Return [x, y] of the center of cell containing provided text 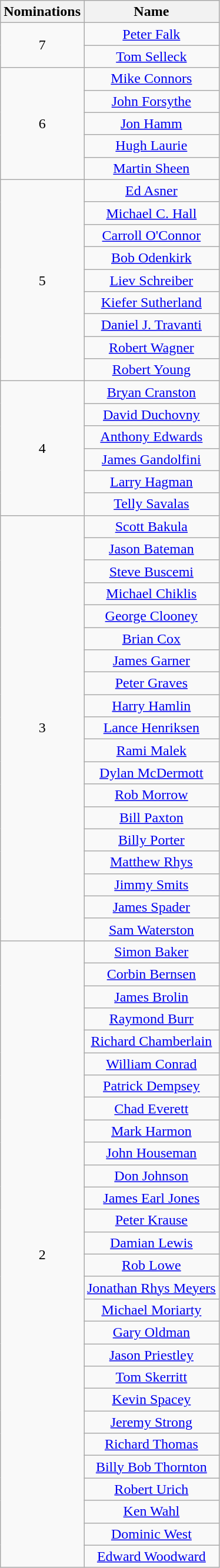
Daniel J. Travanti [151, 325]
Name [151, 12]
Harry Hamlin [151, 706]
James Spader [151, 907]
Michael Chiklis [151, 593]
Bryan Cranston [151, 392]
Robert Wagner [151, 348]
3 [42, 728]
James Gandolfini [151, 459]
Nominations [42, 12]
Tom Selleck [151, 56]
Liev Schreiber [151, 281]
Peter Falk [151, 34]
Telly Savalas [151, 504]
Dominic West [151, 1534]
Lance Henriksen [151, 728]
Billy Bob Thornton [151, 1467]
Robert Young [151, 370]
Bob Odenkirk [151, 258]
Carroll O'Connor [151, 235]
Bill Paxton [151, 818]
Patrick Dempsey [151, 1086]
Anthony Edwards [151, 437]
4 [42, 448]
Brian Cox [151, 638]
Jonathan Rhys Meyers [151, 1287]
Peter Graves [151, 683]
Larry Hagman [151, 482]
Richard Chamberlain [151, 1042]
Dylan McDermott [151, 773]
Mike Connors [151, 79]
Michael Moriarty [151, 1310]
Chad Everett [151, 1109]
Kevin Spacey [151, 1400]
Matthew Rhys [151, 862]
Sam Waterston [151, 929]
James Garner [151, 661]
Simon Baker [151, 952]
Jason Bateman [151, 549]
Martin Sheen [151, 168]
Billy Porter [151, 840]
Kiefer Sutherland [151, 303]
Damian Lewis [151, 1243]
Jimmy Smits [151, 885]
7 [42, 45]
Ken Wahl [151, 1512]
Raymond Burr [151, 1019]
Hugh Laurie [151, 146]
John Forsythe [151, 101]
George Clooney [151, 616]
Jeremy Strong [151, 1422]
Steve Buscemi [151, 571]
David Duchovny [151, 415]
5 [42, 280]
2 [42, 1254]
James Earl Jones [151, 1198]
William Conrad [151, 1064]
Richard Thomas [151, 1444]
Robert Urich [151, 1489]
Corbin Bernsen [151, 974]
Gary Oldman [151, 1332]
John Houseman [151, 1153]
Rob Lowe [151, 1265]
Jason Priestley [151, 1355]
Mark Harmon [151, 1131]
Rami Malek [151, 750]
Tom Skerritt [151, 1377]
Rob Morrow [151, 795]
Edward Woodward [151, 1556]
Michael C. Hall [151, 213]
Don Johnson [151, 1176]
Scott Bakula [151, 526]
Jon Hamm [151, 124]
James Brolin [151, 997]
Peter Krause [151, 1220]
Ed Asner [151, 191]
6 [42, 124]
